Identify which cell holds the provided text, then report its (x, y) central coordinate. 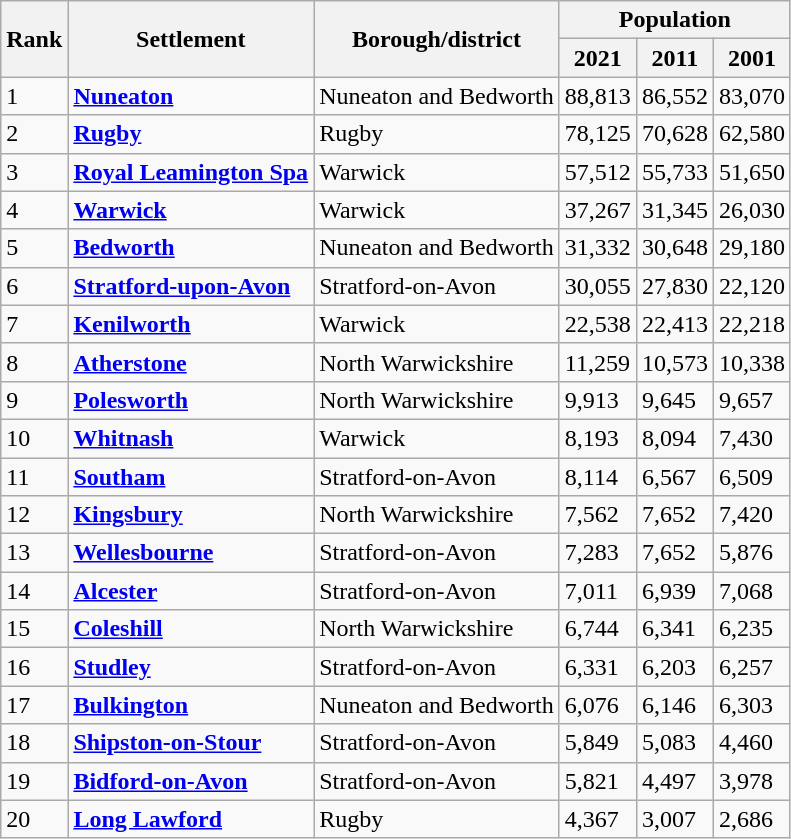
22,120 (752, 286)
6,567 (674, 477)
7,430 (752, 438)
10,573 (674, 362)
Stratford-upon-Avon (191, 286)
22,538 (598, 324)
6,331 (598, 667)
1 (34, 96)
26,030 (752, 210)
30,648 (674, 248)
3 (34, 172)
6,744 (598, 629)
5,849 (598, 743)
Southam (191, 477)
70,628 (674, 134)
10,338 (752, 362)
Royal Leamington Spa (191, 172)
Alcester (191, 591)
86,552 (674, 96)
7,420 (752, 515)
6,341 (674, 629)
6,076 (598, 705)
8,114 (598, 477)
57,512 (598, 172)
Kingsbury (191, 515)
7,011 (598, 591)
2021 (598, 58)
Wellesbourne (191, 553)
55,733 (674, 172)
2011 (674, 58)
18 (34, 743)
22,413 (674, 324)
Bidford-on-Avon (191, 781)
4,497 (674, 781)
2 (34, 134)
8,193 (598, 438)
10 (34, 438)
78,125 (598, 134)
7,283 (598, 553)
12 (34, 515)
Bedworth (191, 248)
6,509 (752, 477)
13 (34, 553)
20 (34, 819)
51,650 (752, 172)
15 (34, 629)
6,146 (674, 705)
9,913 (598, 400)
6,235 (752, 629)
6,203 (674, 667)
Kenilworth (191, 324)
6,303 (752, 705)
3,007 (674, 819)
9,645 (674, 400)
5,083 (674, 743)
31,345 (674, 210)
62,580 (752, 134)
16 (34, 667)
7,068 (752, 591)
5 (34, 248)
8 (34, 362)
Whitnash (191, 438)
3,978 (752, 781)
Studley (191, 667)
6 (34, 286)
7 (34, 324)
19 (34, 781)
22,218 (752, 324)
Atherstone (191, 362)
8,094 (674, 438)
31,332 (598, 248)
6,257 (752, 667)
30,055 (598, 286)
4 (34, 210)
Population (674, 20)
6,939 (674, 591)
5,821 (598, 781)
27,830 (674, 286)
4,460 (752, 743)
37,267 (598, 210)
2001 (752, 58)
17 (34, 705)
Nuneaton (191, 96)
Coleshill (191, 629)
Rank (34, 39)
83,070 (752, 96)
2,686 (752, 819)
14 (34, 591)
11,259 (598, 362)
Borough/district (437, 39)
88,813 (598, 96)
4,367 (598, 819)
Settlement (191, 39)
5,876 (752, 553)
9 (34, 400)
11 (34, 477)
Shipston-on-Stour (191, 743)
29,180 (752, 248)
Long Lawford (191, 819)
9,657 (752, 400)
7,562 (598, 515)
Polesworth (191, 400)
Bulkington (191, 705)
